Scan for the cell matching the given text and deliver its (x, y) coordinate at center. 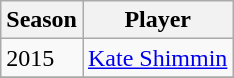
Player (157, 20)
2015 (42, 58)
Kate Shimmin (157, 58)
Season (42, 20)
